From the cell containing the given text, extract its center point as [X, Y] coordinate. 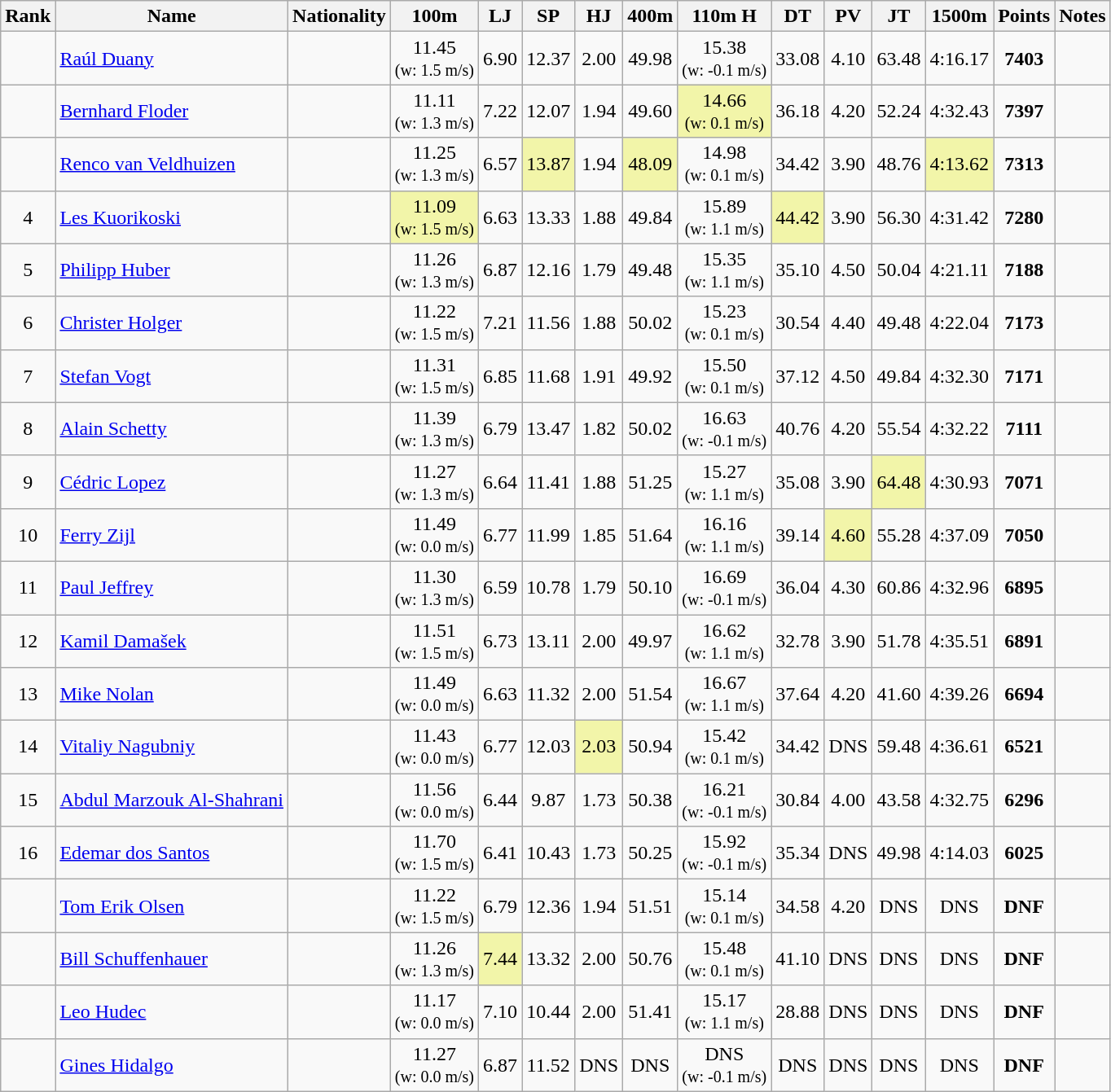
28.88 [798, 1011]
DNS(w: -0.1 m/s) [725, 1065]
6521 [1025, 748]
15.92(w: -0.1 m/s) [725, 853]
110m H [725, 16]
36.04 [798, 588]
DT [798, 16]
35.10 [798, 270]
12.37 [549, 59]
51.25 [650, 482]
1.85 [599, 534]
48.09 [650, 164]
4:32.43 [960, 111]
Gines Hidalgo [172, 1065]
43.58 [899, 800]
11.45(w: 1.5 m/s) [434, 59]
4.30 [849, 588]
Philipp Huber [172, 270]
SP [549, 16]
36.18 [798, 111]
6891 [1025, 640]
6895 [1025, 588]
7.10 [500, 1011]
15.17(w: 1.1 m/s) [725, 1011]
51.78 [899, 640]
4:32.75 [960, 800]
30.84 [798, 800]
100m [434, 16]
9 [28, 482]
50.94 [650, 748]
11.17(w: 0.0 m/s) [434, 1011]
51.41 [650, 1011]
14.98(w: 0.1 m/s) [725, 164]
12.36 [549, 906]
11.41 [549, 482]
15.35(w: 1.1 m/s) [725, 270]
35.08 [798, 482]
11.31(w: 1.5 m/s) [434, 376]
4:16.17 [960, 59]
6.85 [500, 376]
4:36.61 [960, 748]
7071 [1025, 482]
11.70(w: 1.5 m/s) [434, 853]
7.21 [500, 322]
7.22 [500, 111]
13.87 [549, 164]
50.10 [650, 588]
4 [28, 217]
15.14(w: 0.1 m/s) [725, 906]
35.34 [798, 853]
50.38 [650, 800]
Raúl Duany [172, 59]
49.60 [650, 111]
Paul Jeffrey [172, 588]
13.33 [549, 217]
Abdul Marzouk Al-Shahrani [172, 800]
16.63(w: -0.1 m/s) [725, 428]
2.03 [599, 748]
Stefan Vogt [172, 376]
Edemar dos Santos [172, 853]
13 [28, 694]
Points [1025, 16]
40.76 [798, 428]
6025 [1025, 853]
12 [28, 640]
11.30(w: 1.3 m/s) [434, 588]
Bernhard Floder [172, 111]
51.54 [650, 694]
64.48 [899, 482]
10.44 [549, 1011]
16.62(w: 1.1 m/s) [725, 640]
49.97 [650, 640]
4:35.51 [960, 640]
PV [849, 16]
13.32 [549, 959]
16.21(w: -0.1 m/s) [725, 800]
6.57 [500, 164]
Les Kuorikoski [172, 217]
14 [28, 748]
9.87 [549, 800]
11.56(w: 0.0 m/s) [434, 800]
44.42 [798, 217]
30.54 [798, 322]
7.44 [500, 959]
13.47 [549, 428]
7397 [1025, 111]
5 [28, 270]
4:32.30 [960, 376]
63.48 [899, 59]
56.30 [899, 217]
59.48 [899, 748]
4:22.04 [960, 322]
4:32.96 [960, 588]
Nationality [340, 16]
52.24 [899, 111]
49.92 [650, 376]
1.82 [599, 428]
Tom Erik Olsen [172, 906]
15.48(w: 0.1 m/s) [725, 959]
50.04 [899, 270]
51.51 [650, 906]
11.56 [549, 322]
Notes [1082, 16]
11.43(w: 0.0 m/s) [434, 748]
60.86 [899, 588]
Alain Schetty [172, 428]
10.78 [549, 588]
48.76 [899, 164]
15.23(w: 0.1 m/s) [725, 322]
11.39(w: 1.3 m/s) [434, 428]
4.00 [849, 800]
11 [28, 588]
7188 [1025, 270]
4.10 [849, 59]
Renco van Veldhuizen [172, 164]
Name [172, 16]
51.64 [650, 534]
1.91 [599, 376]
7111 [1025, 428]
11.09(w: 1.5 m/s) [434, 217]
16.69(w: -0.1 m/s) [725, 588]
Bill Schuffenhauer [172, 959]
33.08 [798, 59]
JT [899, 16]
Christer Holger [172, 322]
12.16 [549, 270]
7403 [1025, 59]
11.25(w: 1.3 m/s) [434, 164]
7050 [1025, 534]
7313 [1025, 164]
15.27(w: 1.1 m/s) [725, 482]
37.64 [798, 694]
6.44 [500, 800]
4:30.93 [960, 482]
Cédric Lopez [172, 482]
12.03 [549, 748]
6.90 [500, 59]
15 [28, 800]
11.27(w: 0.0 m/s) [434, 1065]
6296 [1025, 800]
6.41 [500, 853]
37.12 [798, 376]
14.66(w: 0.1 m/s) [725, 111]
4:21.11 [960, 270]
39.14 [798, 534]
10 [28, 534]
41.60 [899, 694]
34.58 [798, 906]
15.38(w: -0.1 m/s) [725, 59]
13.11 [549, 640]
11.99 [549, 534]
4:31.42 [960, 217]
4:14.03 [960, 853]
Kamil Damašek [172, 640]
41.10 [798, 959]
7 [28, 376]
7173 [1025, 322]
Vitaliy Nagubniy [172, 748]
6.64 [500, 482]
LJ [500, 16]
400m [650, 16]
15.42(w: 0.1 m/s) [725, 748]
4:32.22 [960, 428]
Mike Nolan [172, 694]
6.59 [500, 588]
55.54 [899, 428]
50.25 [650, 853]
11.27(w: 1.3 m/s) [434, 482]
Rank [28, 16]
15.50(w: 0.1 m/s) [725, 376]
4:37.09 [960, 534]
8 [28, 428]
15.89(w: 1.1 m/s) [725, 217]
32.78 [798, 640]
11.52 [549, 1065]
HJ [599, 16]
7280 [1025, 217]
4.40 [849, 322]
16 [28, 853]
4:39.26 [960, 694]
16.16(w: 1.1 m/s) [725, 534]
10.43 [549, 853]
11.11(w: 1.3 m/s) [434, 111]
55.28 [899, 534]
6.73 [500, 640]
12.07 [549, 111]
6 [28, 322]
1500m [960, 16]
4:13.62 [960, 164]
11.32 [549, 694]
Leo Hudec [172, 1011]
11.51(w: 1.5 m/s) [434, 640]
16.67(w: 1.1 m/s) [725, 694]
4.60 [849, 534]
6694 [1025, 694]
50.76 [650, 959]
7171 [1025, 376]
11.68 [549, 376]
Ferry Zijl [172, 534]
